Locate the cell with the specified text and output its (X, Y) center coordinate. 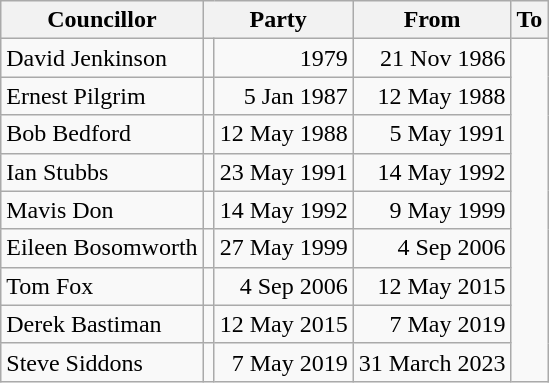
23 May 1991 (284, 172)
From (432, 20)
5 Jan 1987 (284, 96)
5 May 1991 (432, 134)
To (530, 20)
Bob Bedford (102, 134)
Ian Stubbs (102, 172)
David Jenkinson (102, 58)
27 May 1999 (284, 248)
31 March 2023 (432, 362)
Tom Fox (102, 286)
Mavis Don (102, 210)
Party (278, 20)
Ernest Pilgrim (102, 96)
9 May 1999 (432, 210)
Derek Bastiman (102, 324)
1979 (284, 58)
Steve Siddons (102, 362)
Eileen Bosomworth (102, 248)
Councillor (102, 20)
21 Nov 1986 (432, 58)
